Identify which cell holds the provided text, then report its [x, y] central coordinate. 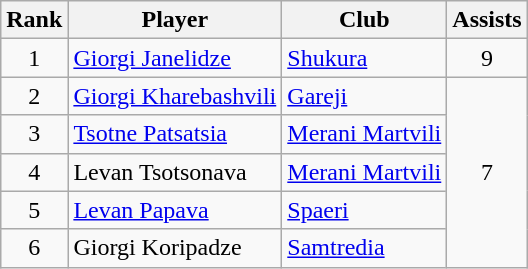
Spaeri [364, 210]
Levan Tsotsonava [175, 172]
9 [487, 58]
Levan Papava [175, 210]
3 [34, 134]
2 [34, 96]
Giorgi Koripadze [175, 248]
Samtredia [364, 248]
Giorgi Kharebashvili [175, 96]
Assists [487, 20]
1 [34, 58]
6 [34, 248]
Club [364, 20]
Rank [34, 20]
Tsotne Patsatsia [175, 134]
Shukura [364, 58]
Giorgi Janelidze [175, 58]
Gareji [364, 96]
4 [34, 172]
Player [175, 20]
7 [487, 172]
5 [34, 210]
